Detect which cell encompasses the target text, then output its (x, y) center coordinate. 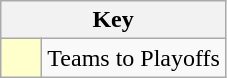
Key (114, 20)
Teams to Playoffs (134, 58)
